For the text-containing cell, return its midpoint in [x, y] coordinate format. 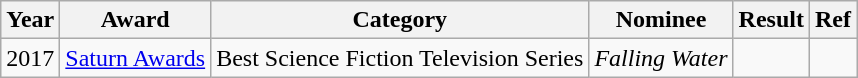
Year [30, 20]
Saturn Awards [136, 58]
Best Science Fiction Television Series [400, 58]
2017 [30, 58]
Falling Water [661, 58]
Result [771, 20]
Nominee [661, 20]
Category [400, 20]
Ref [832, 20]
Award [136, 20]
